Determine the (X, Y) coordinate at the center of the cell enclosing the given text.  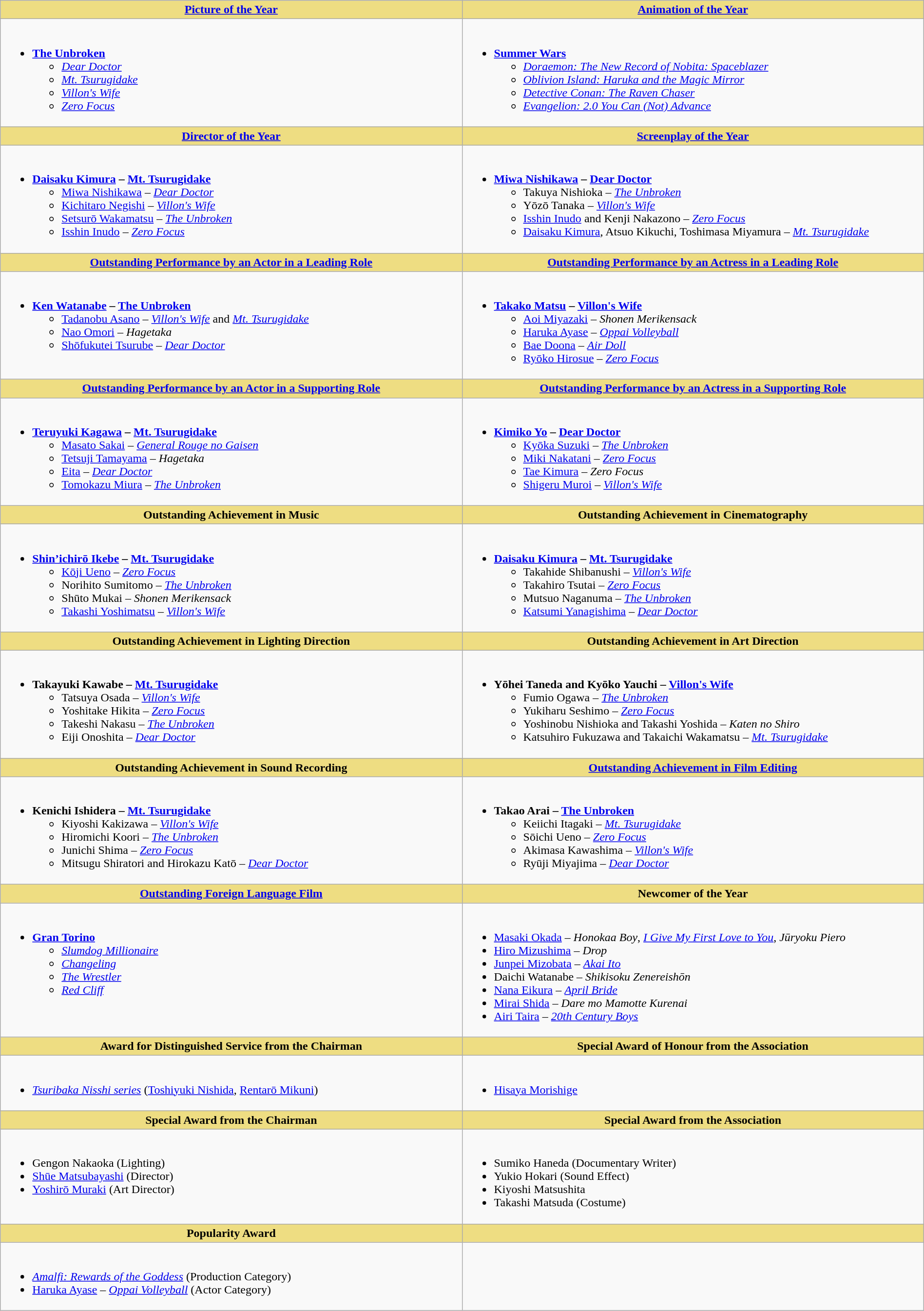
Popularity Award (231, 1233)
Outstanding Performance by an Actor in a Leading Role (231, 262)
Kimiko Yo – Dear DoctorKyōka Suzuki – The UnbrokenMiki Nakatani – Zero FocusTae Kimura – Zero FocusShigeru Muroi – Villon's Wife (693, 451)
Outstanding Achievement in Film Editing (693, 768)
Special Award from the Chairman (231, 1120)
Outstanding Foreign Language Film (231, 894)
Takako Matsu – Villon's WifeAoi Miyazaki – Shonen MerikensackHaruka Ayase – Oppai VolleyballBae Doona – Air DollRyōko Hirosue – Zero Focus (693, 326)
Director of the Year (231, 136)
Screenplay of the Year (693, 136)
Amalfi: Rewards of the Goddess (Production Category)Haruka Ayase – Oppai Volleyball (Actor Category) (231, 1276)
Outstanding Performance by an Actress in a Supporting Role (693, 388)
Outstanding Achievement in Lighting Direction (231, 641)
Hisaya Morishige (693, 1083)
Outstanding Achievement in Music (231, 515)
Tsuribaka Nisshi series (Toshiyuki Nishida, Rentarō Mikuni) (231, 1083)
Gran TorinoSlumdog MillionaireChangelingThe WrestlerRed Cliff (231, 970)
Newcomer of the Year (693, 894)
Takayuki Kawabe – Mt. TsurugidakeTatsuya Osada – Villon's WifeYoshitake Hikita – Zero FocusTakeshi Nakasu – The UnbrokenEiji Onoshita – Dear Doctor (231, 704)
Animation of the Year (693, 10)
Outstanding Achievement in Sound Recording (231, 768)
Gengon Nakaoka (Lighting)Shūe Matsubayashi (Director)Yoshirō Muraki (Art Director) (231, 1176)
Award for Distinguished Service from the Chairman (231, 1046)
Special Award of Honour from the Association (693, 1046)
Outstanding Achievement in Art Direction (693, 641)
Picture of the Year (231, 10)
Takao Arai – The UnbrokenKeiichi Itagaki – Mt. TsurugidakeSōichi Ueno – Zero FocusAkimasa Kawashima – Villon's WifeRyūji Miyajima – Dear Doctor (693, 830)
The UnbrokenDear DoctorMt. TsurugidakeVillon's WifeZero Focus (231, 73)
Outstanding Performance by an Actor in a Supporting Role (231, 388)
Sumiko Haneda (Documentary Writer)Yukio Hokari (Sound Effect)Kiyoshi MatsushitaTakashi Matsuda (Costume) (693, 1176)
Ken Watanabe – The UnbrokenTadanobu Asano – Villon's Wife and Mt. TsurugidakeNao Omori – HagetakaShōfukutei Tsurube – Dear Doctor (231, 326)
Special Award from the Association (693, 1120)
Teruyuki Kagawa – Mt. TsurugidakeMasato Sakai – General Rouge no GaisenTetsuji Tamayama – HagetakaEita – Dear DoctorTomokazu Miura – The Unbroken (231, 451)
Outstanding Achievement in Cinematography (693, 515)
Outstanding Performance by an Actress in a Leading Role (693, 262)
